Extract the [X, Y] coordinate from the center of the cell holding the provided text.  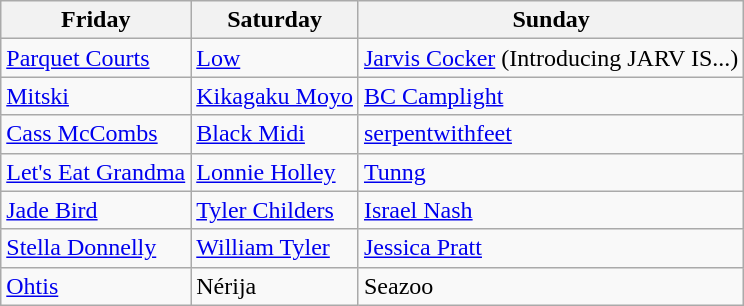
Jade Bird [96, 210]
Sunday [550, 20]
Friday [96, 20]
Cass McCombs [96, 134]
Jarvis Cocker (Introducing JARV IS...) [550, 58]
William Tyler [275, 248]
Jessica Pratt [550, 248]
Saturday [275, 20]
Black Midi [275, 134]
Nérija [275, 286]
Tyler Childers [275, 210]
Kikagaku Moyo [275, 96]
Let's Eat Grandma [96, 172]
BC Camplight [550, 96]
Stella Donnelly [96, 248]
Tunng [550, 172]
serpentwithfeet [550, 134]
Seazoo [550, 286]
Parquet Courts [96, 58]
Israel Nash [550, 210]
Low [275, 58]
Mitski [96, 96]
Ohtis [96, 286]
Lonnie Holley [275, 172]
